Scan for the cell matching the given text and deliver its (x, y) coordinate at center. 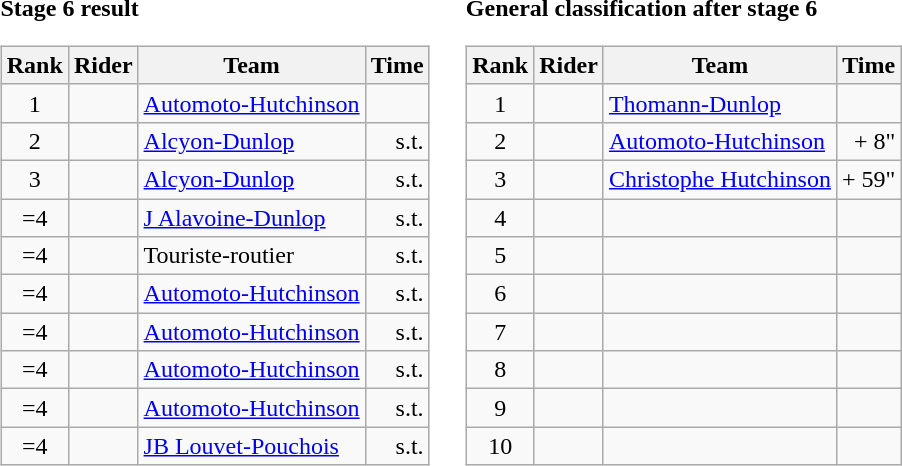
JB Louvet-Pouchois (252, 446)
10 (500, 446)
+ 59" (868, 179)
Thomann-Dunlop (720, 103)
+ 8" (868, 141)
8 (500, 370)
Christophe Hutchinson (720, 179)
6 (500, 294)
7 (500, 332)
J Alavoine-Dunlop (252, 217)
9 (500, 408)
Touriste-routier (252, 256)
5 (500, 256)
4 (500, 217)
